Find where the given text appears and provide that cell's center as [X, Y] coordinate. 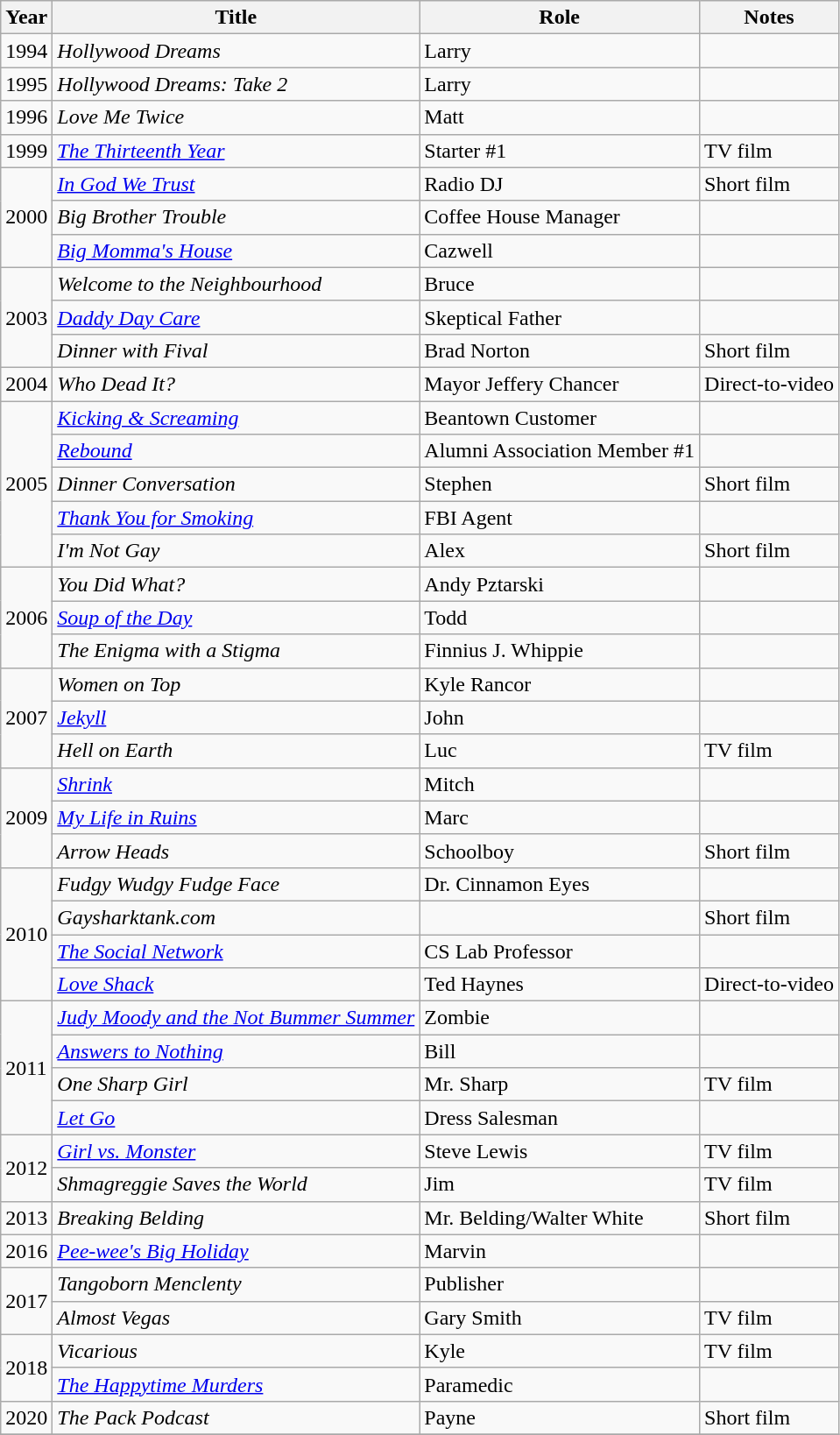
2010 [26, 934]
Pee-wee's Big Holiday [236, 1251]
Mayor Jeffery Chancer [560, 384]
Judy Moody and the Not Bummer Summer [236, 1018]
Luc [560, 751]
Year [26, 18]
Who Dead It? [236, 384]
1999 [26, 151]
Girl vs. Monster [236, 1151]
Thank You for Smoking [236, 518]
Kyle [560, 1351]
2016 [26, 1251]
Marc [560, 817]
Jim [560, 1184]
Ted Haynes [560, 985]
2006 [26, 618]
Vicarious [236, 1351]
2005 [26, 484]
One Sharp Girl [236, 1085]
The Enigma with a Stigma [236, 651]
Dress Salesman [560, 1118]
In God We Trust [236, 184]
Dinner Conversation [236, 484]
Fudgy Wudgy Fudge Face [236, 884]
Payne [560, 1417]
I'm Not Gay [236, 551]
2012 [26, 1168]
Women on Top [236, 684]
Shmagreggie Saves the World [236, 1184]
Beantown Customer [560, 418]
Almost Vegas [236, 1318]
Hell on Earth [236, 751]
Alex [560, 551]
Todd [560, 618]
Welcome to the Neighbourhood [236, 284]
Gaysharktank.com [236, 917]
The Social Network [236, 951]
Love Me Twice [236, 117]
Answers to Nothing [236, 1051]
Daddy Day Care [236, 317]
Kicking & Screaming [236, 418]
Shrink [236, 784]
John [560, 717]
Alumni Association Member #1 [560, 451]
CS Lab Professor [560, 951]
Zombie [560, 1018]
You Did What? [236, 584]
Andy Pztarski [560, 584]
2009 [26, 817]
Hollywood Dreams: Take 2 [236, 84]
Role [560, 18]
Mitch [560, 784]
2013 [26, 1218]
Jekyll [236, 717]
2000 [26, 217]
Dr. Cinnamon Eyes [560, 884]
2003 [26, 317]
Love Shack [236, 985]
2007 [26, 717]
The Pack Podcast [236, 1417]
Steve Lewis [560, 1151]
Coffee House Manager [560, 217]
2020 [26, 1417]
Big Brother Trouble [236, 217]
Starter #1 [560, 151]
1994 [26, 51]
Paramedic [560, 1384]
FBI Agent [560, 518]
Brad Norton [560, 350]
Dinner with Fival [236, 350]
Kyle Rancor [560, 684]
1996 [26, 117]
Bruce [560, 284]
My Life in Ruins [236, 817]
Arrow Heads [236, 851]
The Thirteenth Year [236, 151]
Mr. Belding/Walter White [560, 1218]
Matt [560, 117]
Rebound [236, 451]
1995 [26, 84]
Title [236, 18]
Big Momma's House [236, 251]
Mr. Sharp [560, 1085]
Finnius J. Whippie [560, 651]
Radio DJ [560, 184]
2011 [26, 1068]
Schoolboy [560, 851]
Tangoborn Menclenty [236, 1284]
2018 [26, 1368]
Publisher [560, 1284]
Hollywood Dreams [236, 51]
Marvin [560, 1251]
Notes [769, 18]
Cazwell [560, 251]
Bill [560, 1051]
2017 [26, 1301]
The Happytime Murders [236, 1384]
Skeptical Father [560, 317]
Soup of the Day [236, 618]
Let Go [236, 1118]
2004 [26, 384]
Breaking Belding [236, 1218]
Stephen [560, 484]
Gary Smith [560, 1318]
